Capture the cell that displays the provided text and extract its [x, y] central coordinate. 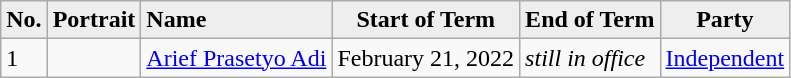
Portrait [94, 20]
Arief Prasetyo Adi [236, 58]
1 [24, 58]
Party [725, 20]
still in office [590, 58]
End of Term [590, 20]
Name [236, 20]
No. [24, 20]
Start of Term [426, 20]
February 21, 2022 [426, 58]
Independent [725, 58]
